From the cell containing the given text, extract its center point as [X, Y] coordinate. 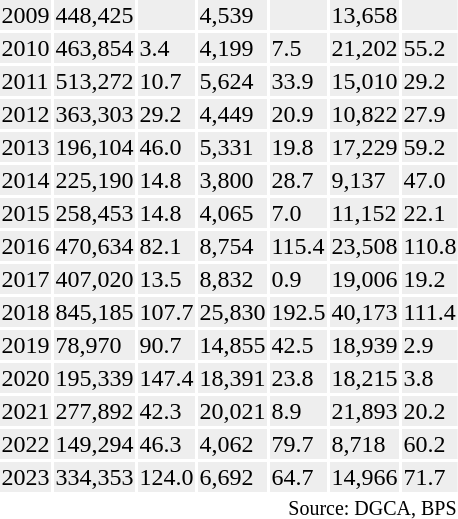
6,692 [232, 477]
448,425 [94, 15]
23.8 [298, 378]
2012 [26, 114]
407,020 [94, 279]
79.7 [298, 444]
9,137 [364, 180]
20.2 [430, 411]
47.0 [430, 180]
2.9 [430, 345]
2023 [26, 477]
20.9 [298, 114]
78,970 [94, 345]
7.5 [298, 48]
33.9 [298, 81]
22.1 [430, 213]
14,966 [364, 477]
8,832 [232, 279]
27.9 [430, 114]
19.2 [430, 279]
13.5 [166, 279]
21,893 [364, 411]
15,010 [364, 81]
3.4 [166, 48]
2020 [26, 378]
55.2 [430, 48]
23,508 [364, 246]
40,173 [364, 312]
20,021 [232, 411]
60.2 [430, 444]
258,453 [94, 213]
25,830 [232, 312]
46.3 [166, 444]
19.8 [298, 147]
21,202 [364, 48]
42.5 [298, 345]
147.4 [166, 378]
59.2 [430, 147]
18,939 [364, 345]
4,539 [232, 15]
107.7 [166, 312]
110.8 [430, 246]
64.7 [298, 477]
2016 [26, 246]
18,391 [232, 378]
513,272 [94, 81]
2010 [26, 48]
470,634 [94, 246]
2013 [26, 147]
5,624 [232, 81]
10,822 [364, 114]
363,303 [94, 114]
13,658 [364, 15]
196,104 [94, 147]
11,152 [364, 213]
2019 [26, 345]
2015 [26, 213]
10.7 [166, 81]
8,718 [364, 444]
3.8 [430, 378]
4,065 [232, 213]
8.9 [298, 411]
4,062 [232, 444]
149,294 [94, 444]
195,339 [94, 378]
2009 [26, 15]
2014 [26, 180]
334,353 [94, 477]
2022 [26, 444]
2021 [26, 411]
2011 [26, 81]
71.7 [430, 477]
463,854 [94, 48]
17,229 [364, 147]
3,800 [232, 180]
5,331 [232, 147]
845,185 [94, 312]
124.0 [166, 477]
111.4 [430, 312]
46.0 [166, 147]
14,855 [232, 345]
7.0 [298, 213]
225,190 [94, 180]
2017 [26, 279]
192.5 [298, 312]
28.7 [298, 180]
90.7 [166, 345]
42.3 [166, 411]
19,006 [364, 279]
0.9 [298, 279]
4,199 [232, 48]
18,215 [364, 378]
82.1 [166, 246]
115.4 [298, 246]
8,754 [232, 246]
4,449 [232, 114]
2018 [26, 312]
277,892 [94, 411]
